Locate the cell with the specified text and output its [X, Y] center coordinate. 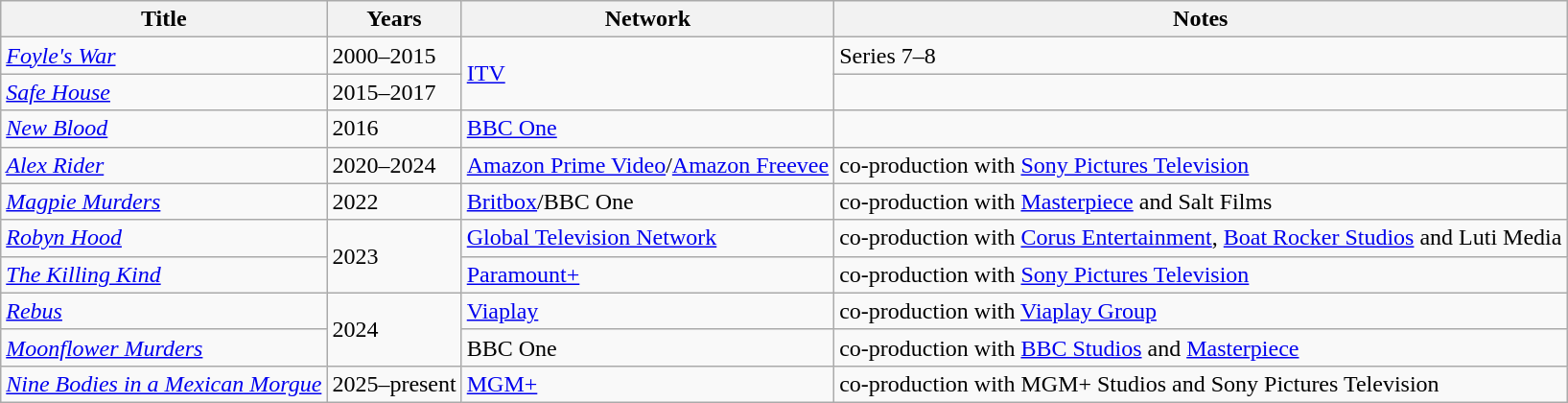
Title [164, 19]
Magpie Murders [164, 201]
2023 [394, 256]
Notes [1201, 19]
2016 [394, 129]
New Blood [164, 129]
2022 [394, 201]
Global Television Network [647, 238]
Safe House [164, 92]
MGM+ [647, 384]
Alex Rider [164, 165]
2000–2015 [394, 56]
co-production with BBC Studios and Masterpiece [1201, 347]
Rebus [164, 311]
co-production with Masterpiece and Salt Films [1201, 201]
Paramount+ [647, 274]
2025–present [394, 384]
Britbox/BBC One [647, 201]
Years [394, 19]
Robyn Hood [164, 238]
co-production with Corus Entertainment, Boat Rocker Studios and Luti Media [1201, 238]
Nine Bodies in a Mexican Morgue [164, 384]
Series 7–8 [1201, 56]
Network [647, 19]
The Killing Kind [164, 274]
ITV [647, 74]
2015–2017 [394, 92]
2020–2024 [394, 165]
Amazon Prime Video/Amazon Freevee [647, 165]
Foyle's War [164, 56]
2024 [394, 329]
co-production with MGM+ Studios and Sony Pictures Television [1201, 384]
co-production with Viaplay Group [1201, 311]
Viaplay [647, 311]
Moonflower Murders [164, 347]
